Find where the given text appears and provide that cell's center as [X, Y] coordinate. 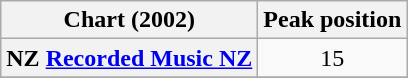
15 [332, 58]
Chart (2002) [130, 20]
Peak position [332, 20]
NZ Recorded Music NZ [130, 58]
